Provide the [x, y] coordinate of the cell's center where the given text is located.  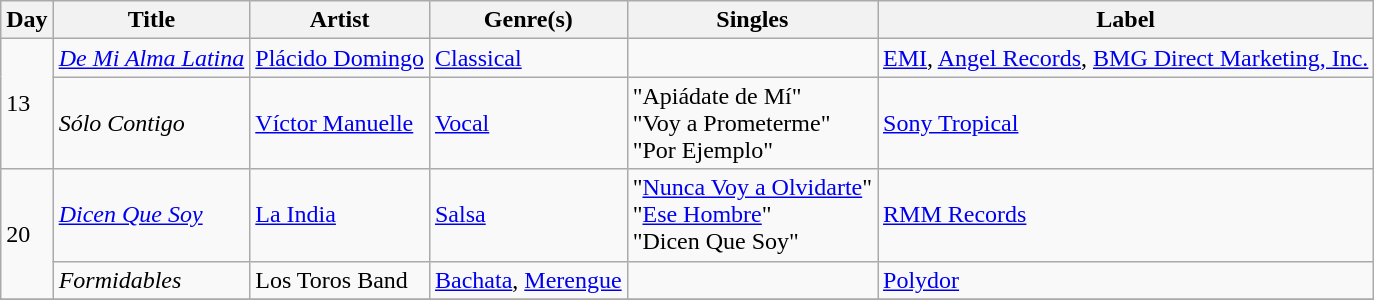
Title [152, 20]
Label [1126, 20]
Dicen Que Soy [152, 215]
Polydor [1126, 280]
La India [340, 215]
Genre(s) [528, 20]
Plácido Domingo [340, 58]
RMM Records [1126, 215]
Artist [340, 20]
Singles [752, 20]
13 [27, 104]
Day [27, 20]
Víctor Manuelle [340, 123]
20 [27, 234]
Sony Tropical [1126, 123]
Formidables [152, 280]
"Nunca Voy a Olvidarte""Ese Hombre""Dicen Que Soy" [752, 215]
Vocal [528, 123]
De Mi Alma Latina [152, 58]
Classical [528, 58]
Salsa [528, 215]
Bachata, Merengue [528, 280]
Sólo Contigo [152, 123]
"Apiádate de Mí""Voy a Prometerme""Por Ejemplo" [752, 123]
Los Toros Band [340, 280]
EMI, Angel Records, BMG Direct Marketing, Inc. [1126, 58]
